From the cell containing the given text, extract its center point as (X, Y) coordinate. 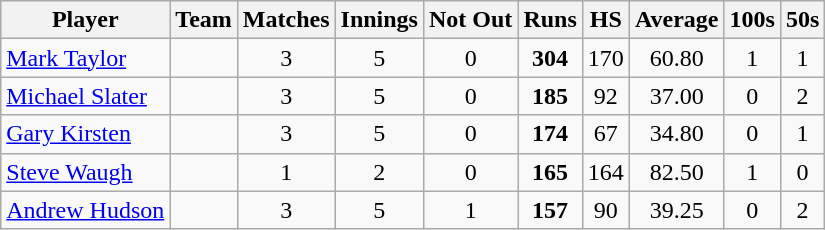
Steve Waugh (86, 172)
Player (86, 20)
82.50 (676, 172)
174 (550, 134)
Team (204, 20)
Average (676, 20)
Michael Slater (86, 96)
37.00 (676, 96)
185 (550, 96)
304 (550, 58)
90 (606, 210)
170 (606, 58)
34.80 (676, 134)
Innings (379, 20)
50s (802, 20)
Not Out (470, 20)
Gary Kirsten (86, 134)
Mark Taylor (86, 58)
165 (550, 172)
157 (550, 210)
67 (606, 134)
39.25 (676, 210)
60.80 (676, 58)
Andrew Hudson (86, 210)
Matches (286, 20)
Runs (550, 20)
100s (752, 20)
HS (606, 20)
92 (606, 96)
164 (606, 172)
